Scan for the cell matching the given text and deliver its [x, y] coordinate at center. 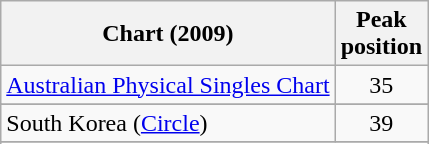
Australian Physical Singles Chart [168, 85]
35 [381, 85]
South Korea (Circle) [168, 123]
39 [381, 123]
Chart (2009) [168, 34]
Peakposition [381, 34]
